Extract the (x, y) coordinate from the center of the cell holding the provided text.  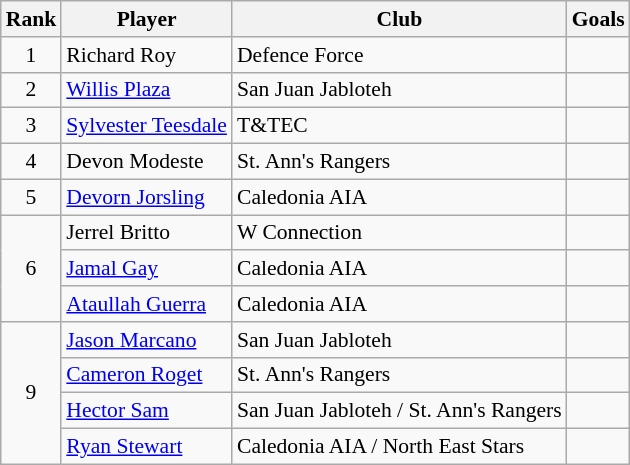
San Juan Jabloteh / St. Ann's Rangers (400, 411)
Rank (32, 19)
Sylvester Teesdale (146, 126)
Devon Modeste (146, 162)
Richard Roy (146, 55)
2 (32, 90)
Defence Force (400, 55)
Jerrel Britto (146, 233)
Jamal Gay (146, 269)
Goals (598, 19)
Cameron Roget (146, 375)
Jason Marcano (146, 340)
Ryan Stewart (146, 447)
Ataullah Guerra (146, 304)
W Connection (400, 233)
Hector Sam (146, 411)
T&TEC (400, 126)
Caledonia AIA / North East Stars (400, 447)
Player (146, 19)
5 (32, 197)
3 (32, 126)
Willis Plaza (146, 90)
4 (32, 162)
1 (32, 55)
Devorn Jorsling (146, 197)
Club (400, 19)
9 (32, 393)
6 (32, 268)
